Scan for the cell matching the given text and deliver its [X, Y] coordinate at center. 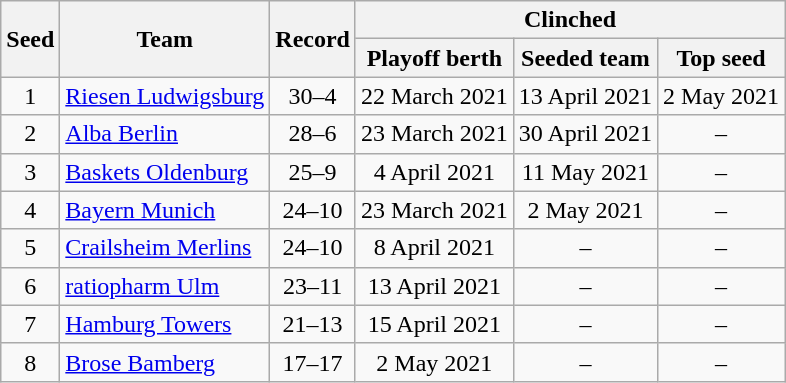
11 May 2021 [585, 172]
7 [30, 324]
ratiopharm Ulm [165, 286]
8 [30, 362]
Seeded team [585, 58]
30–4 [313, 96]
25–9 [313, 172]
Brose Bamberg [165, 362]
5 [30, 248]
Seed [30, 39]
28–6 [313, 134]
15 April 2021 [434, 324]
Bayern Munich [165, 210]
22 March 2021 [434, 96]
Crailsheim Merlins [165, 248]
Baskets Oldenburg [165, 172]
17–17 [313, 362]
4 April 2021 [434, 172]
Alba Berlin [165, 134]
30 April 2021 [585, 134]
4 [30, 210]
Riesen Ludwigsburg [165, 96]
1 [30, 96]
Record [313, 39]
23–11 [313, 286]
8 April 2021 [434, 248]
21–13 [313, 324]
3 [30, 172]
6 [30, 286]
Clinched [570, 20]
Team [165, 39]
Hamburg Towers [165, 324]
Playoff berth [434, 58]
Top seed [722, 58]
2 [30, 134]
